Identify which cell holds the provided text, then report its (x, y) central coordinate. 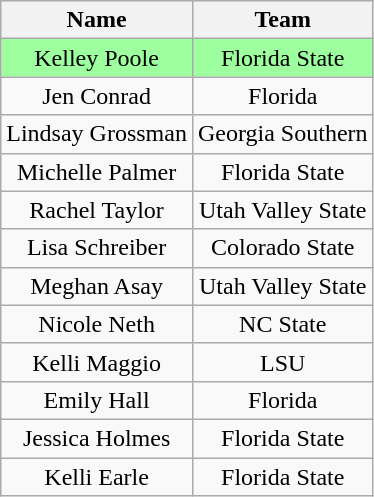
Jen Conrad (97, 96)
Michelle Palmer (97, 172)
Team (282, 20)
Colorado State (282, 248)
Lisa Schreiber (97, 248)
Meghan Asay (97, 286)
Name (97, 20)
Kelli Earle (97, 477)
Kelley Poole (97, 58)
Nicole Neth (97, 324)
Lindsay Grossman (97, 134)
NC State (282, 324)
Rachel Taylor (97, 210)
Emily Hall (97, 400)
Kelli Maggio (97, 362)
LSU (282, 362)
Georgia Southern (282, 134)
Jessica Holmes (97, 438)
